For the text-containing cell, return its midpoint in (x, y) coordinate format. 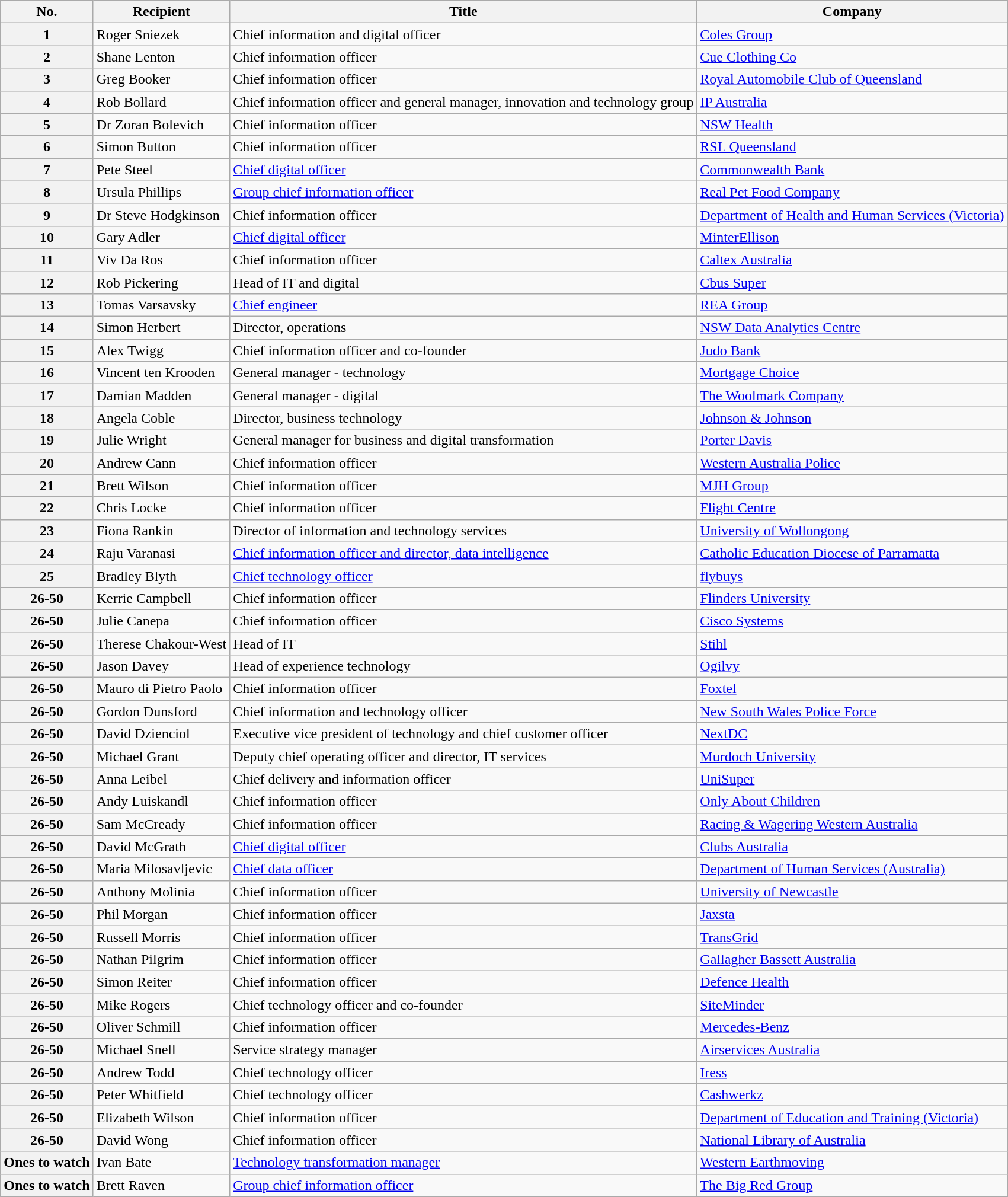
Kerrie Campbell (161, 598)
New South Wales Police Force (852, 711)
General manager - digital (463, 395)
TransGrid (852, 937)
Gary Adler (161, 237)
Service strategy manager (463, 1050)
Roger Sniezek (161, 34)
Defence Health (852, 982)
Department of Human Services (Australia) (852, 869)
Chief data officer (463, 869)
Commonwealth Bank (852, 170)
Cisco Systems (852, 621)
Cashwerkz (852, 1095)
University of Newcastle (852, 892)
Deputy chief operating officer and director, IT services (463, 756)
Department of Education and Training (Victoria) (852, 1118)
Airservices Australia (852, 1050)
NSW Health (852, 125)
Chief information and digital officer (463, 34)
Royal Automobile Club of Queensland (852, 79)
19 (47, 441)
21 (47, 486)
Dr Steve Hodgkinson (161, 215)
Nathan Pilgrim (161, 959)
11 (47, 260)
Anna Leibel (161, 779)
Alex Twigg (161, 350)
Andy Luiskandl (161, 802)
Iress (852, 1072)
Flight Centre (852, 508)
Only About Children (852, 802)
National Library of Australia (852, 1140)
REA Group (852, 305)
22 (47, 508)
Chief engineer (463, 305)
10 (47, 237)
Director, operations (463, 328)
NextDC (852, 734)
Executive vice president of technology and chief customer officer (463, 734)
20 (47, 463)
17 (47, 395)
General manager - technology (463, 373)
9 (47, 215)
18 (47, 418)
Therese Chakour-West (161, 643)
No. (47, 12)
Head of experience technology (463, 666)
Bradley Blyth (161, 576)
Chief information officer and general manager, innovation and technology group (463, 102)
13 (47, 305)
Company (852, 12)
Oliver Schmill (161, 1027)
Chief delivery and information officer (463, 779)
Michael Snell (161, 1050)
Jason Davey (161, 666)
flybuys (852, 576)
Rob Bollard (161, 102)
Director of information and technology services (463, 531)
Russell Morris (161, 937)
Andrew Todd (161, 1072)
Greg Booker (161, 79)
25 (47, 576)
Gallagher Bassett Australia (852, 959)
Department of Health and Human Services (Victoria) (852, 215)
Fiona Rankin (161, 531)
Chief technology officer and co-founder (463, 1005)
Mercedes-Benz (852, 1027)
Title (463, 12)
Flinders University (852, 598)
Gordon Dunsford (161, 711)
Western Australia Police (852, 463)
Director, business technology (463, 418)
MinterEllison (852, 237)
Mauro di Pietro Paolo (161, 689)
Peter Whitfield (161, 1095)
The Woolmark Company (852, 395)
Clubs Australia (852, 847)
Tomas Varsavsky (161, 305)
David McGrath (161, 847)
Mortgage Choice (852, 373)
Head of IT (463, 643)
Julie Wright (161, 441)
Damian Madden (161, 395)
Anthony Molinia (161, 892)
Julie Canepa (161, 621)
Ogilvy (852, 666)
Mike Rogers (161, 1005)
Ivan Bate (161, 1163)
23 (47, 531)
24 (47, 553)
6 (47, 147)
The Big Red Group (852, 1185)
General manager for business and digital transformation (463, 441)
Chris Locke (161, 508)
2 (47, 57)
Chief information officer and director, data intelligence (463, 553)
8 (47, 192)
Head of IT and digital (463, 283)
Porter Davis (852, 441)
Dr Zoran Bolevich (161, 125)
15 (47, 350)
1 (47, 34)
SiteMinder (852, 1005)
16 (47, 373)
5 (47, 125)
Simon Herbert (161, 328)
RSL Queensland (852, 147)
Recipient (161, 12)
4 (47, 102)
Chief information officer and co-founder (463, 350)
NSW Data Analytics Centre (852, 328)
Elizabeth Wilson (161, 1118)
Ursula Phillips (161, 192)
Maria Milosavljevic (161, 869)
Michael Grant (161, 756)
Jaxsta (852, 914)
Vincent ten Krooden (161, 373)
Raju Varanasi (161, 553)
Catholic Education Diocese of Parramatta (852, 553)
12 (47, 283)
Judo Bank (852, 350)
Simon Reiter (161, 982)
Brett Wilson (161, 486)
14 (47, 328)
Real Pet Food Company (852, 192)
Racing & Wagering Western Australia (852, 824)
Pete Steel (161, 170)
7 (47, 170)
IP Australia (852, 102)
3 (47, 79)
David Wong (161, 1140)
MJH Group (852, 486)
University of Wollongong (852, 531)
Technology transformation manager (463, 1163)
Cue Clothing Co (852, 57)
Simon Button (161, 147)
David Dzienciol (161, 734)
Stihl (852, 643)
Johnson & Johnson (852, 418)
Western Earthmoving (852, 1163)
Caltex Australia (852, 260)
UniSuper (852, 779)
Murdoch University (852, 756)
Andrew Cann (161, 463)
Coles Group (852, 34)
Foxtel (852, 689)
Viv Da Ros (161, 260)
Phil Morgan (161, 914)
Shane Lenton (161, 57)
Angela Coble (161, 418)
Brett Raven (161, 1185)
Cbus Super (852, 283)
Rob Pickering (161, 283)
Sam McCready (161, 824)
Chief information and technology officer (463, 711)
